Return [x, y] of the center of cell containing provided text 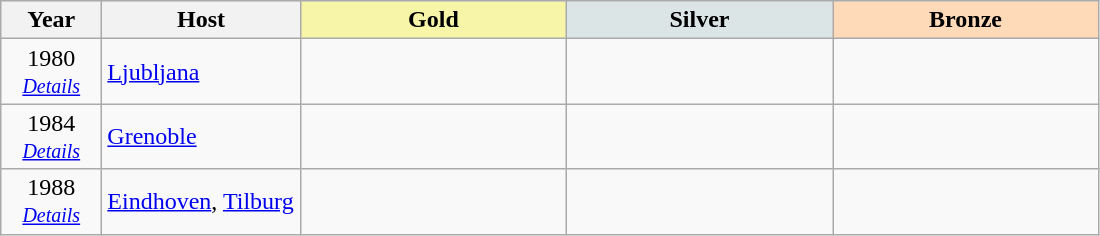
Bronze [965, 20]
Eindhoven, Tilburg [202, 202]
Gold [433, 20]
1980Details [52, 72]
1984Details [52, 136]
Silver [699, 20]
Host [202, 20]
Year [52, 20]
Grenoble [202, 136]
Ljubljana [202, 72]
1988Details [52, 202]
